Extract the [x, y] coordinate from the center of the cell holding the provided text.  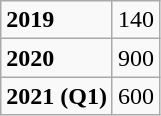
140 [136, 20]
2019 [57, 20]
2020 [57, 58]
600 [136, 96]
2021 (Q1) [57, 96]
900 [136, 58]
